Search for the cell housing the specified text and yield its (x, y) center coordinate. 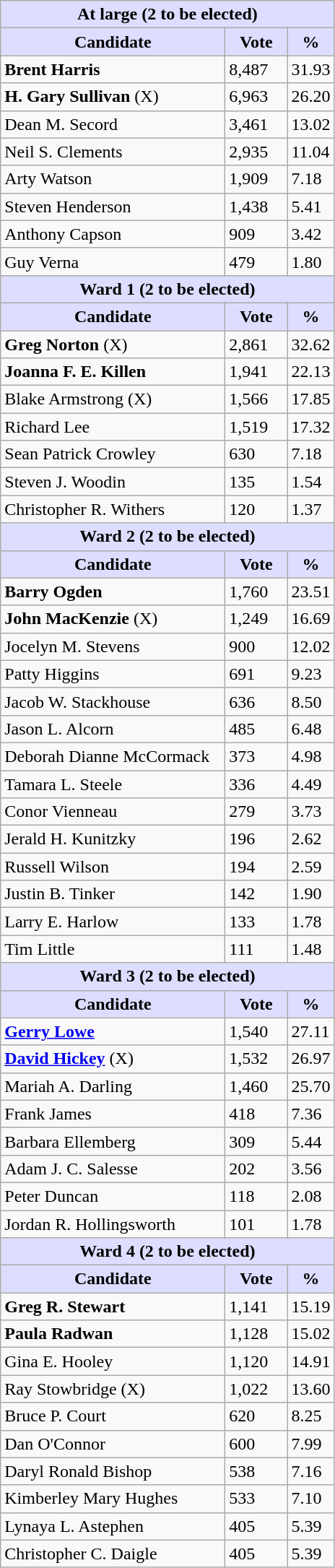
Sean Patrick Crowley (113, 454)
Ray Stowbridge (X) (113, 1389)
142 (256, 894)
Greg Norton (X) (113, 345)
135 (256, 482)
1,438 (256, 207)
3.73 (310, 812)
196 (256, 839)
27.11 (310, 1031)
Jerald H. Kunitzky (113, 839)
6.48 (310, 729)
1,760 (256, 592)
1,460 (256, 1086)
1,566 (256, 399)
Christopher C. Daigle (113, 1554)
Jordan R. Hollingsworth (113, 1224)
1,022 (256, 1389)
1,540 (256, 1031)
4.49 (310, 784)
26.20 (310, 97)
Adam J. C. Salesse (113, 1169)
Russell Wilson (113, 867)
336 (256, 784)
Ward 3 (2 to be elected) (167, 976)
Richard Lee (113, 427)
Paula Radwan (113, 1334)
Tamara L. Steele (113, 784)
31.93 (310, 69)
1,120 (256, 1361)
Greg R. Stewart (113, 1307)
Brent Harris (113, 69)
3.42 (310, 234)
8,487 (256, 69)
15.02 (310, 1334)
373 (256, 756)
1.90 (310, 894)
Anthony Capson (113, 234)
2.59 (310, 867)
Justin B. Tinker (113, 894)
25.70 (310, 1086)
Peter Duncan (113, 1196)
9.23 (310, 674)
8.50 (310, 701)
Lynaya L. Astephen (113, 1526)
5.41 (310, 207)
3.56 (310, 1169)
1.48 (310, 949)
16.69 (310, 619)
8.25 (310, 1416)
Arty Watson (113, 179)
3,461 (256, 124)
900 (256, 646)
Kimberley Mary Hughes (113, 1499)
Barbara Ellemberg (113, 1141)
1,941 (256, 372)
Joanna F. E. Killen (113, 372)
Dan O'Connor (113, 1444)
Bruce P. Court (113, 1416)
6,963 (256, 97)
Jason L. Alcorn (113, 729)
120 (256, 509)
Christopher R. Withers (113, 509)
Conor Vienneau (113, 812)
418 (256, 1114)
5.44 (310, 1141)
Frank James (113, 1114)
620 (256, 1416)
1.54 (310, 482)
1.37 (310, 509)
691 (256, 674)
15.19 (310, 1307)
1,141 (256, 1307)
7.10 (310, 1499)
1,909 (256, 179)
479 (256, 261)
630 (256, 454)
Dean M. Secord (113, 124)
Jacob W. Stackhouse (113, 701)
Steven Henderson (113, 207)
Ward 1 (2 to be elected) (167, 289)
Deborah Dianne McCormack (113, 756)
2,935 (256, 152)
1,128 (256, 1334)
Gerry Lowe (113, 1031)
7.99 (310, 1444)
600 (256, 1444)
Steven J. Woodin (113, 482)
101 (256, 1224)
11.04 (310, 152)
Gina E. Hooley (113, 1361)
Blake Armstrong (X) (113, 399)
202 (256, 1169)
26.97 (310, 1059)
17.32 (310, 427)
533 (256, 1499)
Daryl Ronald Bishop (113, 1471)
118 (256, 1196)
1,532 (256, 1059)
7.36 (310, 1114)
John MacKenzie (X) (113, 619)
Jocelyn M. Stevens (113, 646)
2.62 (310, 839)
279 (256, 812)
2.08 (310, 1196)
13.60 (310, 1389)
22.13 (310, 372)
Ward 2 (2 to be elected) (167, 537)
H. Gary Sullivan (X) (113, 97)
1,249 (256, 619)
538 (256, 1471)
2,861 (256, 345)
1.80 (310, 261)
309 (256, 1141)
133 (256, 922)
17.85 (310, 399)
485 (256, 729)
Patty Higgins (113, 674)
32.62 (310, 345)
Ward 4 (2 to be elected) (167, 1252)
4.98 (310, 756)
7.16 (310, 1471)
636 (256, 701)
Tim Little (113, 949)
12.02 (310, 646)
111 (256, 949)
David Hickey (X) (113, 1059)
14.91 (310, 1361)
Larry E. Harlow (113, 922)
909 (256, 234)
1,519 (256, 427)
23.51 (310, 592)
Barry Ogden (113, 592)
Mariah A. Darling (113, 1086)
At large (2 to be elected) (167, 14)
Neil S. Clements (113, 152)
Guy Verna (113, 261)
194 (256, 867)
13.02 (310, 124)
